Extract the (X, Y) coordinate from the center of the cell holding the provided text.  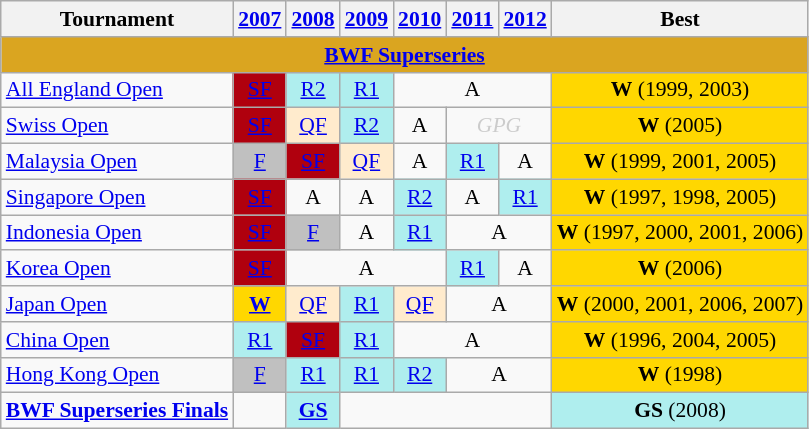
BWF Superseries (405, 55)
2012 (524, 19)
W (1996, 2004, 2005) (680, 340)
W (2005) (680, 126)
W (1997, 2000, 2001, 2006) (680, 233)
Best (680, 19)
Tournament (117, 19)
Malaysia Open (117, 162)
GS (2008) (680, 411)
Swiss Open (117, 126)
Indonesia Open (117, 233)
Hong Kong Open (117, 375)
W (1999, 2001, 2005) (680, 162)
W (2006) (680, 269)
2009 (366, 19)
2010 (420, 19)
W (1998) (680, 375)
China Open (117, 340)
Korea Open (117, 269)
2008 (312, 19)
W (1999, 2003) (680, 90)
Singapore Open (117, 197)
Japan Open (117, 304)
W (1997, 1998, 2005) (680, 197)
All England Open (117, 90)
GS (312, 411)
2011 (472, 19)
W (260, 304)
GPG (498, 126)
W (2000, 2001, 2006, 2007) (680, 304)
2007 (260, 19)
BWF Superseries Finals (117, 411)
